Locate the cell with the specified text and output its (X, Y) center coordinate. 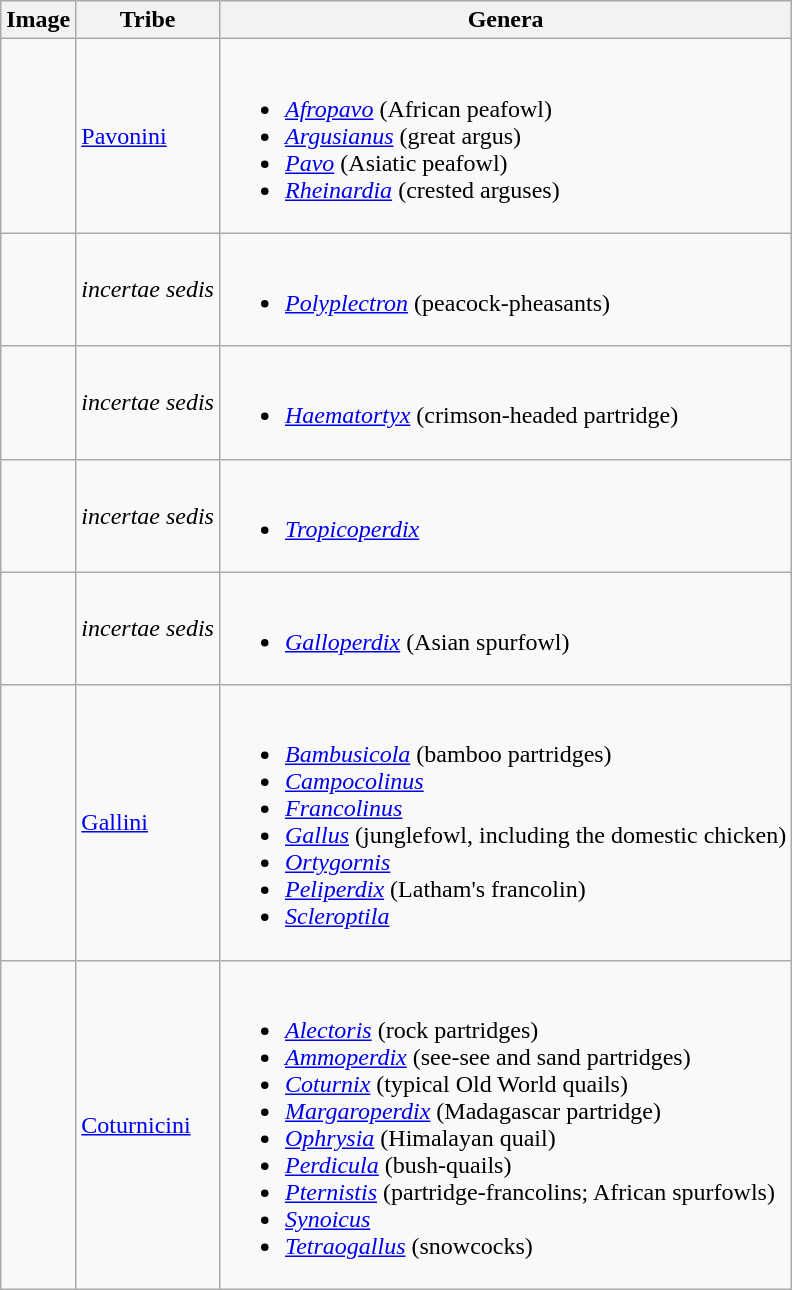
Haematortyx (crimson-headed partridge) (505, 402)
Tropicoperdix (505, 516)
Polyplectron (peacock-pheasants) (505, 290)
Afropavo (African peafowl)Argusianus (great argus)Pavo (Asiatic peafowl)Rheinardia (crested arguses) (505, 136)
Image (38, 20)
Galloperdix (Asian spurfowl) (505, 628)
Gallini (148, 822)
Tribe (148, 20)
Pavonini (148, 136)
Genera (505, 20)
Coturnicini (148, 1124)
